Identify which cell holds the provided text, then report its (x, y) central coordinate. 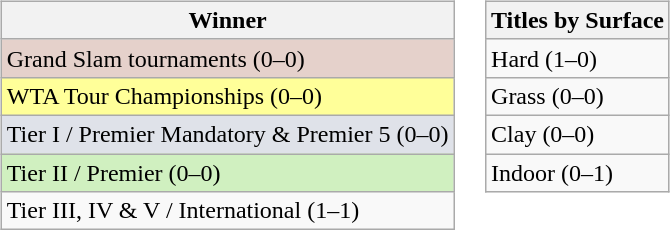
Tier I / Premier Mandatory & Premier 5 (0–0) (228, 134)
Tier II / Premier (0–0) (228, 173)
Grand Slam tournaments (0–0) (228, 58)
Hard (1–0) (578, 58)
Tier III, IV & V / International (1–1) (228, 211)
WTA Tour Championships (0–0) (228, 96)
Clay (0–0) (578, 134)
Grass (0–0) (578, 96)
Winner (228, 20)
Titles by Surface (578, 20)
Indoor (0–1) (578, 173)
